Search for the cell housing the specified text and yield its [x, y] center coordinate. 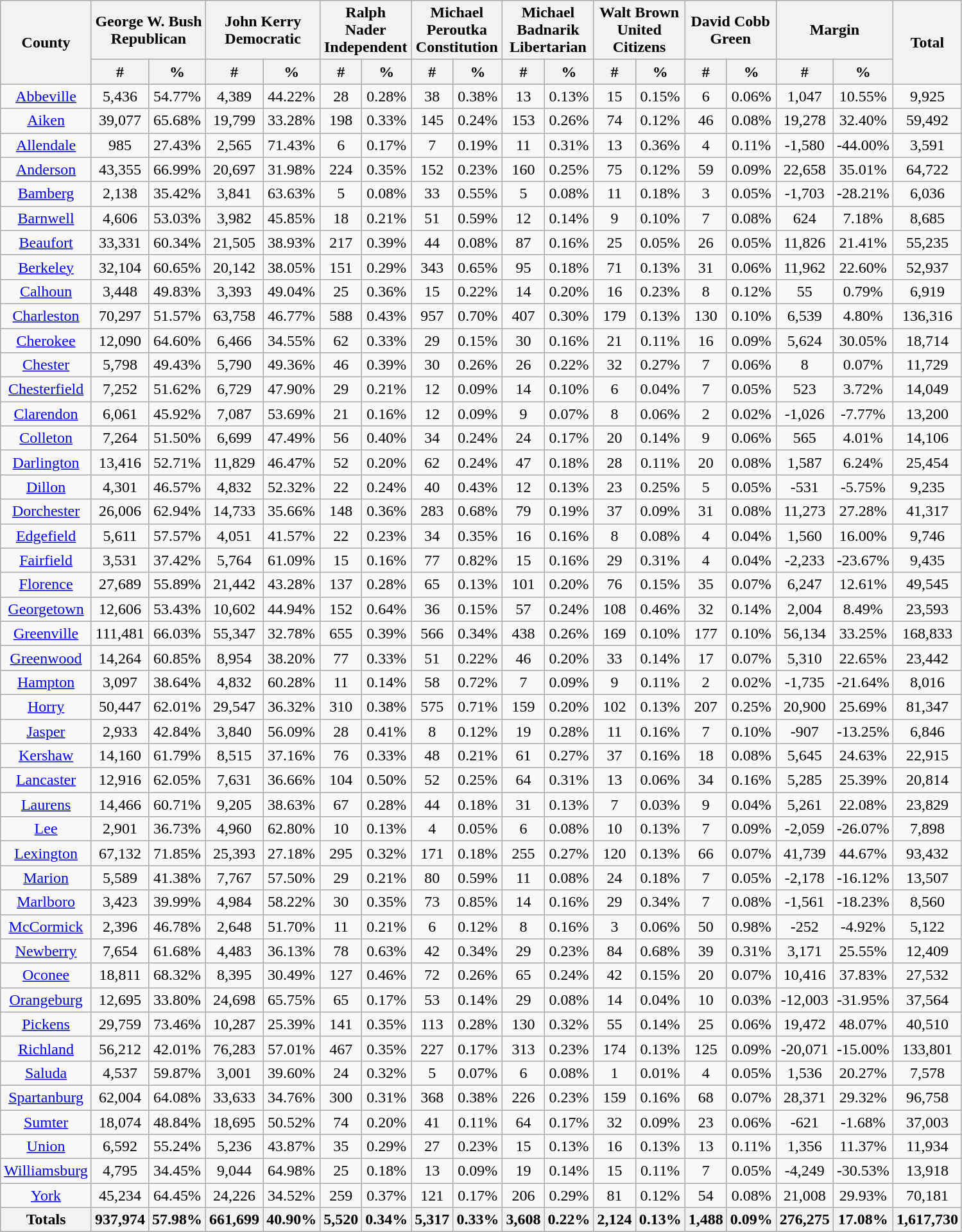
5,645 [805, 756]
18,714 [927, 341]
19,799 [235, 121]
30.05% [863, 341]
127 [341, 975]
56 [341, 438]
McCormick [46, 927]
169 [615, 633]
-7.77% [863, 414]
3,423 [119, 902]
2,138 [119, 194]
39 [706, 951]
4.01% [863, 438]
4,537 [119, 1073]
64.98% [291, 1171]
111,481 [119, 633]
51.50% [177, 438]
Lee [46, 829]
407 [524, 316]
43,355 [119, 169]
34.45% [177, 1171]
22,915 [927, 756]
120 [615, 853]
Aiken [46, 121]
259 [341, 1195]
-1,735 [805, 682]
Lancaster [46, 780]
42.84% [177, 731]
523 [805, 389]
33,633 [235, 1097]
226 [524, 1097]
62.01% [177, 706]
67 [341, 805]
34.76% [291, 1097]
198 [341, 121]
6,539 [805, 316]
313 [524, 1048]
11,962 [805, 267]
24.63% [863, 756]
49.36% [291, 365]
2,648 [235, 927]
35.42% [177, 194]
217 [341, 243]
1,356 [805, 1147]
0.41% [386, 731]
11,829 [235, 463]
52.32% [291, 487]
Barnwell [46, 218]
Totals [46, 1220]
60.34% [177, 243]
255 [524, 853]
38.93% [291, 243]
80 [433, 878]
5,436 [119, 96]
3,097 [119, 682]
72 [433, 975]
8,685 [927, 218]
14,106 [927, 438]
23,829 [927, 805]
Hampton [46, 682]
Kershaw [46, 756]
60.85% [177, 658]
45,234 [119, 1195]
11.37% [863, 1147]
7,264 [119, 438]
Bamberg [46, 194]
3,448 [119, 291]
65.68% [177, 121]
56,212 [119, 1048]
9,925 [927, 96]
5,589 [119, 878]
9,746 [927, 536]
575 [433, 706]
51.70% [291, 927]
68 [706, 1097]
101 [524, 585]
Marlboro [46, 902]
George W. BushRepublican [148, 30]
6,061 [119, 414]
2,396 [119, 927]
John KerryDemocratic [263, 30]
4,483 [235, 951]
60.65% [177, 267]
79 [524, 511]
2,565 [235, 145]
14,049 [927, 389]
27.43% [177, 145]
22.65% [863, 658]
50 [706, 927]
Fairfield [46, 560]
5,317 [433, 1220]
32.78% [291, 633]
1,488 [706, 1220]
8,016 [927, 682]
68.32% [177, 975]
121 [433, 1195]
27.28% [863, 511]
Walt BrownUnited Citizens [639, 30]
93,432 [927, 853]
48 [433, 756]
-26.07% [863, 829]
21,442 [235, 585]
7,654 [119, 951]
624 [805, 218]
153 [524, 121]
Allendale [46, 145]
37.16% [291, 756]
49,545 [927, 585]
27,532 [927, 975]
6,729 [235, 389]
655 [341, 633]
0.55% [477, 194]
2,901 [119, 829]
95 [524, 267]
9,435 [927, 560]
6,846 [927, 731]
137 [341, 585]
3,591 [927, 145]
47.90% [291, 389]
206 [524, 1195]
0.64% [386, 609]
9,044 [235, 1171]
53.03% [177, 218]
14,733 [235, 511]
60.28% [291, 682]
19,278 [805, 121]
96,758 [927, 1097]
13,918 [927, 1171]
22,658 [805, 169]
47.49% [291, 438]
Laurens [46, 805]
3,608 [524, 1220]
10.55% [863, 96]
141 [341, 1024]
160 [524, 169]
55,235 [927, 243]
44.67% [863, 853]
24,698 [235, 1000]
25,454 [927, 463]
Anderson [46, 169]
Jasper [46, 731]
37.42% [177, 560]
55.89% [177, 585]
-31.95% [863, 1000]
4,795 [119, 1171]
171 [433, 853]
6,592 [119, 1147]
57.57% [177, 536]
55,347 [235, 633]
0.70% [477, 316]
125 [706, 1048]
5,764 [235, 560]
1,047 [805, 96]
11,934 [927, 1147]
5,624 [805, 341]
21.41% [863, 243]
38.20% [291, 658]
168,833 [927, 633]
5,285 [805, 780]
102 [615, 706]
27,689 [119, 585]
21,505 [235, 243]
36.66% [291, 780]
6,247 [805, 585]
-2,178 [805, 878]
18,811 [119, 975]
47 [524, 463]
148 [341, 511]
227 [433, 1048]
41,739 [805, 853]
588 [341, 316]
438 [524, 633]
66 [706, 853]
51.62% [177, 389]
Edgefield [46, 536]
Orangeburg [46, 1000]
58 [433, 682]
65.75% [291, 1000]
73.46% [177, 1024]
1,617,730 [927, 1220]
5,790 [235, 365]
8,395 [235, 975]
38.05% [291, 267]
81,347 [927, 706]
63.63% [291, 194]
David CobbGreen [730, 30]
33,331 [119, 243]
300 [341, 1097]
8,560 [927, 902]
8,515 [235, 756]
957 [433, 316]
24,226 [235, 1195]
16.00% [863, 536]
Charleston [46, 316]
17 [706, 658]
39.60% [291, 1073]
30.49% [291, 975]
62.94% [177, 511]
43.28% [291, 585]
48.84% [177, 1122]
113 [433, 1024]
-15.00% [863, 1048]
46.78% [177, 927]
4,051 [235, 536]
52,937 [927, 267]
937,974 [119, 1220]
6.24% [863, 463]
10,416 [805, 975]
20,697 [235, 169]
1 [615, 1073]
3,531 [119, 560]
Cherokee [46, 341]
11,729 [927, 365]
61.09% [291, 560]
54.77% [177, 96]
33.80% [177, 1000]
104 [341, 780]
12.61% [863, 585]
8.49% [863, 609]
50,447 [119, 706]
5,611 [119, 536]
0.98% [751, 927]
55.24% [177, 1147]
133,801 [927, 1048]
84 [615, 951]
Beaufort [46, 243]
66.99% [177, 169]
7,252 [119, 389]
Marion [46, 878]
12,916 [119, 780]
Ralph NaderIndependent [366, 30]
-21.64% [863, 682]
6,036 [927, 194]
13,200 [927, 414]
Michael BadnarikLibertarian [548, 30]
22.60% [863, 267]
64.45% [177, 1195]
13,507 [927, 878]
11,826 [805, 243]
-907 [805, 731]
44.94% [291, 609]
48.07% [863, 1024]
7,578 [927, 1073]
3,393 [235, 291]
295 [341, 853]
6,466 [235, 341]
64,722 [927, 169]
27 [433, 1147]
39,077 [119, 121]
Saluda [46, 1073]
Richland [46, 1048]
42.01% [177, 1048]
45.92% [177, 414]
-1.68% [863, 1122]
7,767 [235, 878]
64.08% [177, 1097]
70,297 [119, 316]
31.98% [291, 169]
0.79% [863, 291]
71.85% [177, 853]
29,547 [235, 706]
25,393 [235, 853]
Newberry [46, 951]
37.83% [863, 975]
62.80% [291, 829]
174 [615, 1048]
-531 [805, 487]
Darlington [46, 463]
37,003 [927, 1122]
45.85% [291, 218]
0.01% [660, 1073]
44.22% [291, 96]
-1,580 [805, 145]
0.30% [569, 316]
5,798 [119, 365]
8,954 [235, 658]
0.71% [477, 706]
2,124 [615, 1220]
177 [706, 633]
5,310 [805, 658]
20,814 [927, 780]
0.63% [386, 951]
1,536 [805, 1073]
9,235 [927, 487]
-4.92% [863, 927]
Horry [46, 706]
Sumter [46, 1122]
467 [341, 1048]
36 [433, 609]
29,759 [119, 1024]
58.22% [291, 902]
Florence [46, 585]
53.43% [177, 609]
56.09% [291, 731]
87 [524, 243]
62,004 [119, 1097]
0.37% [386, 1195]
13,416 [119, 463]
Pickens [46, 1024]
71 [615, 267]
145 [433, 121]
Greenwood [46, 658]
57.50% [291, 878]
46.77% [291, 316]
Chester [46, 365]
57.01% [291, 1048]
61 [524, 756]
43.87% [291, 1147]
57.98% [177, 1220]
Oconee [46, 975]
35.66% [291, 511]
343 [433, 267]
36.73% [177, 829]
62.05% [177, 780]
70,181 [927, 1195]
36.13% [291, 951]
10,287 [235, 1024]
53 [433, 1000]
6,699 [235, 438]
Lexington [46, 853]
73 [433, 902]
60.71% [177, 805]
565 [805, 438]
34.52% [291, 1195]
41,317 [927, 511]
-621 [805, 1122]
-23.67% [863, 560]
-1,703 [805, 194]
18,074 [119, 1122]
108 [615, 609]
1,560 [805, 536]
51.57% [177, 316]
40 [433, 487]
38.63% [291, 805]
-30.53% [863, 1171]
Dillon [46, 487]
32.40% [863, 121]
71.43% [291, 145]
5,520 [341, 1220]
25.55% [863, 951]
5,122 [927, 927]
Dorchester [46, 511]
-2,233 [805, 560]
3,001 [235, 1073]
County [46, 42]
York [46, 1195]
34.55% [291, 341]
20,900 [805, 706]
19,472 [805, 1024]
-252 [805, 927]
151 [341, 267]
-5.75% [863, 487]
32,104 [119, 267]
Williamsburg [46, 1171]
29.32% [863, 1097]
75 [615, 169]
33.28% [291, 121]
Clarendon [46, 414]
46.47% [291, 463]
9,205 [235, 805]
12,409 [927, 951]
Greenville [46, 633]
78 [341, 951]
5,236 [235, 1147]
0.50% [386, 780]
63,758 [235, 316]
1,587 [805, 463]
38.64% [177, 682]
224 [341, 169]
136,316 [927, 316]
Abbeville [46, 96]
368 [433, 1097]
12,090 [119, 341]
7.18% [863, 218]
Total [927, 42]
39.99% [177, 902]
207 [706, 706]
14,264 [119, 658]
3.72% [863, 389]
661,699 [235, 1220]
Union [46, 1147]
-12,003 [805, 1000]
14,160 [119, 756]
67,132 [119, 853]
20,142 [235, 267]
985 [119, 145]
Michael PeroutkaConstitution [457, 30]
2,004 [805, 609]
7,898 [927, 829]
276,275 [805, 1220]
66.03% [177, 633]
49.83% [177, 291]
41.38% [177, 878]
283 [433, 511]
25.69% [863, 706]
20.27% [863, 1073]
4.80% [863, 316]
5,261 [805, 805]
0.82% [477, 560]
Colleton [46, 438]
38 [433, 96]
7,631 [235, 780]
64.60% [177, 341]
10,602 [235, 609]
49.43% [177, 365]
310 [341, 706]
56,134 [805, 633]
21,008 [805, 1195]
22.08% [863, 805]
46.57% [177, 487]
0.40% [386, 438]
23,593 [927, 609]
-28.21% [863, 194]
4,389 [235, 96]
59.87% [177, 1073]
28,371 [805, 1097]
57 [524, 609]
4,960 [235, 829]
-20,071 [805, 1048]
3,841 [235, 194]
49.04% [291, 291]
0.65% [477, 267]
41.57% [291, 536]
29.93% [863, 1195]
35.01% [863, 169]
26,006 [119, 511]
Berkeley [46, 267]
61.68% [177, 951]
3,982 [235, 218]
3,840 [235, 731]
33.25% [863, 633]
37,564 [927, 1000]
Chesterfield [46, 389]
-1,026 [805, 414]
0.85% [477, 902]
54 [706, 1195]
41 [433, 1122]
59,492 [927, 121]
-1,561 [805, 902]
Margin [834, 30]
Georgetown [46, 609]
76,283 [235, 1048]
59 [706, 169]
50.52% [291, 1122]
4,984 [235, 902]
7,087 [235, 414]
566 [433, 633]
40,510 [927, 1024]
14,466 [119, 805]
61.79% [177, 756]
-2,059 [805, 829]
27.18% [291, 853]
18,695 [235, 1122]
3,171 [805, 951]
-16.12% [863, 878]
23,442 [927, 658]
Calhoun [46, 291]
53.69% [291, 414]
-18.23% [863, 902]
-44.00% [863, 145]
179 [615, 316]
Spartanburg [46, 1097]
52.71% [177, 463]
12,695 [119, 1000]
17.08% [863, 1220]
-4,249 [805, 1171]
81 [615, 1195]
11,273 [805, 511]
6,919 [927, 291]
4,301 [119, 487]
0.72% [477, 682]
40.90% [291, 1220]
12,606 [119, 609]
-13.25% [863, 731]
36.32% [291, 706]
4,606 [119, 218]
2,933 [119, 731]
